Extract the [x, y] coordinate from the center of the cell holding the provided text.  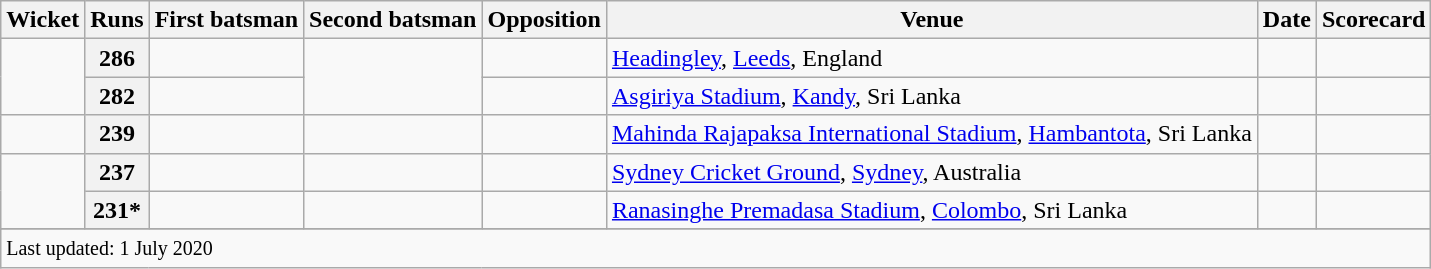
Asgiriya Stadium, Kandy, Sri Lanka [932, 96]
Headingley, Leeds, England [932, 58]
Sydney Cricket Ground, Sydney, Australia [932, 172]
Last updated: 1 July 2020 [716, 248]
Mahinda Rajapaksa International Stadium, Hambantota, Sri Lanka [932, 134]
231* [117, 210]
282 [117, 96]
First batsman [226, 20]
Ranasinghe Premadasa Stadium, Colombo, Sri Lanka [932, 210]
Scorecard [1374, 20]
286 [117, 58]
Venue [932, 20]
Opposition [544, 20]
239 [117, 134]
237 [117, 172]
Wicket [43, 20]
Second batsman [393, 20]
Date [1286, 20]
Runs [117, 20]
